For the text-containing cell, return its midpoint in [X, Y] coordinate format. 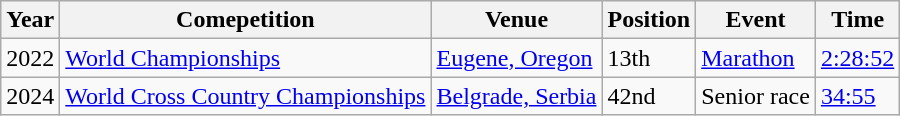
34:55 [857, 96]
Position [649, 20]
42nd [649, 96]
Year [30, 20]
World Cross Country Championships [246, 96]
2022 [30, 58]
Marathon [756, 58]
World Championships [246, 58]
Comepetition [246, 20]
Belgrade, Serbia [516, 96]
Time [857, 20]
Eugene, Oregon [516, 58]
Venue [516, 20]
Event [756, 20]
13th [649, 58]
2:28:52 [857, 58]
2024 [30, 96]
Senior race [756, 96]
